Determine the [X, Y] coordinate at the center of the cell enclosing the given text.  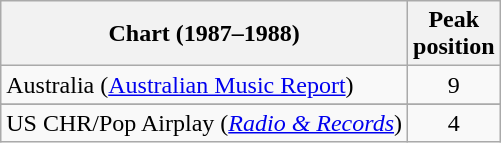
4 [454, 123]
Australia (Australian Music Report) [204, 85]
9 [454, 85]
Chart (1987–1988) [204, 34]
US CHR/Pop Airplay (Radio & Records) [204, 123]
Peakposition [454, 34]
